From the cell containing the given text, extract its center point as [X, Y] coordinate. 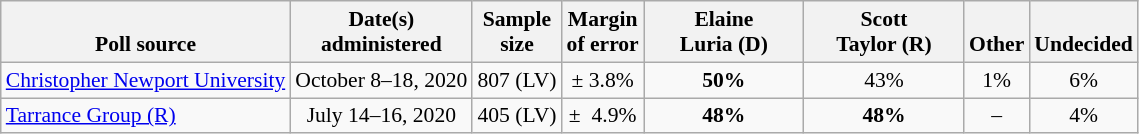
4% [1083, 116]
Christopher Newport University [146, 80]
ScottTaylor (R) [884, 32]
807 (LV) [516, 80]
ElaineLuria (D) [724, 32]
Other [996, 32]
October 8–18, 2020 [381, 80]
6% [1083, 80]
405 (LV) [516, 116]
± 4.9% [603, 116]
1% [996, 80]
– [996, 116]
July 14–16, 2020 [381, 116]
± 3.8% [603, 80]
Undecided [1083, 32]
Date(s)administered [381, 32]
Poll source [146, 32]
Tarrance Group (R) [146, 116]
Marginof error [603, 32]
Samplesize [516, 32]
50% [724, 80]
43% [884, 80]
